Locate the cell with the specified text and output its [x, y] center coordinate. 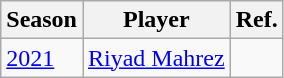
Ref. [256, 20]
2021 [42, 58]
Season [42, 20]
Player [156, 20]
Riyad Mahrez [156, 58]
